Capture the cell that displays the provided text and extract its (x, y) central coordinate. 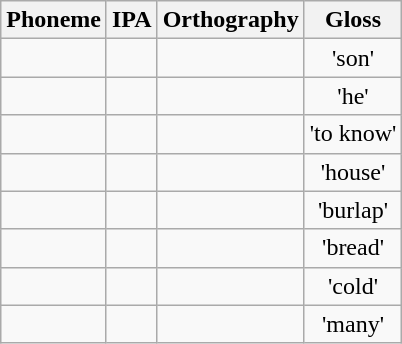
'he' (353, 96)
'son' (353, 58)
'many' (353, 324)
Phoneme (54, 20)
'house' (353, 172)
'to know' (353, 134)
'burlap' (353, 210)
'cold' (353, 286)
IPA (132, 20)
'bread' (353, 248)
Gloss (353, 20)
Orthography (230, 20)
